Capture the cell that displays the provided text and extract its (X, Y) central coordinate. 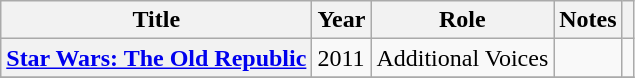
Role (462, 20)
Notes (588, 20)
Title (156, 20)
Additional Voices (462, 58)
Star Wars: The Old Republic (156, 58)
Year (342, 20)
2011 (342, 58)
